Output the (X, Y) coordinate of the center of the cell containing the given text.  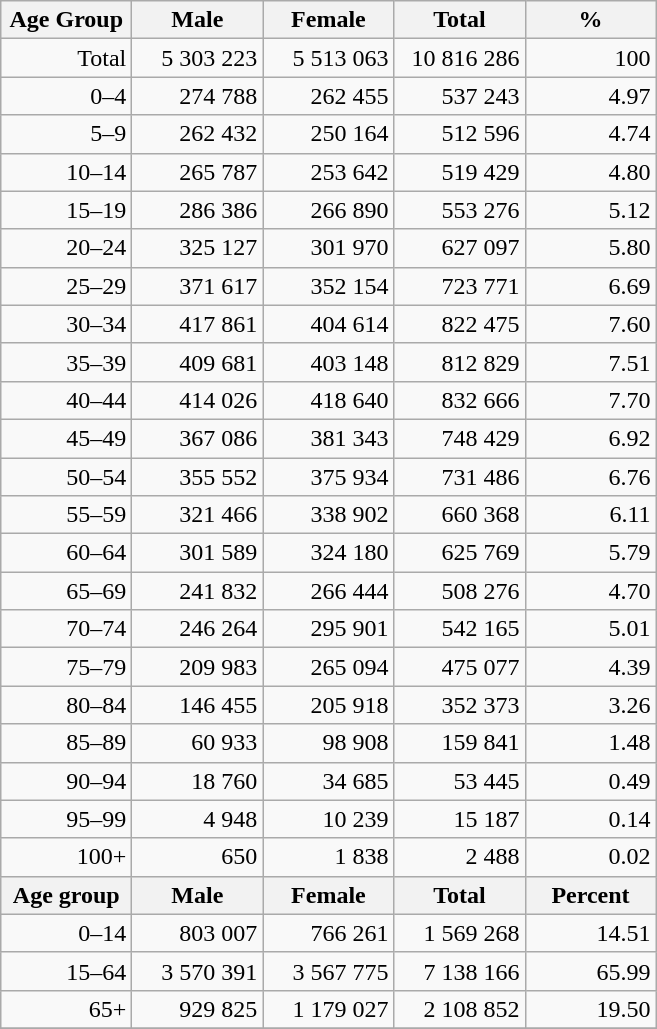
3 570 391 (198, 971)
159 841 (460, 743)
7 138 166 (460, 971)
10–14 (66, 172)
832 666 (460, 400)
812 829 (460, 362)
34 685 (328, 781)
75–79 (66, 667)
265 787 (198, 172)
325 127 (198, 248)
90–94 (66, 781)
209 983 (198, 667)
371 617 (198, 286)
15–19 (66, 210)
7.70 (590, 400)
748 429 (460, 438)
5.01 (590, 629)
205 918 (328, 705)
1 838 (328, 857)
519 429 (460, 172)
6.69 (590, 286)
295 901 (328, 629)
4 948 (198, 819)
6.92 (590, 438)
0–4 (66, 96)
0.02 (590, 857)
5–9 (66, 134)
100+ (66, 857)
14.51 (590, 933)
381 343 (328, 438)
Percent (590, 895)
553 276 (460, 210)
98 908 (328, 743)
35–39 (66, 362)
265 094 (328, 667)
10 816 286 (460, 58)
266 890 (328, 210)
404 614 (328, 324)
2 108 852 (460, 1009)
375 934 (328, 477)
355 552 (198, 477)
30–34 (66, 324)
367 086 (198, 438)
20–24 (66, 248)
7.51 (590, 362)
403 148 (328, 362)
4.97 (590, 96)
3.26 (590, 705)
65–69 (66, 591)
650 (198, 857)
65+ (66, 1009)
6.11 (590, 515)
Age Group (66, 20)
417 861 (198, 324)
0.49 (590, 781)
625 769 (460, 553)
0.14 (590, 819)
286 386 (198, 210)
70–74 (66, 629)
146 455 (198, 705)
10 239 (328, 819)
274 788 (198, 96)
4.70 (590, 591)
475 077 (460, 667)
85–89 (66, 743)
60 933 (198, 743)
% (590, 20)
803 007 (198, 933)
55–59 (66, 515)
241 832 (198, 591)
19.50 (590, 1009)
18 760 (198, 781)
5.80 (590, 248)
301 589 (198, 553)
45–49 (66, 438)
4.39 (590, 667)
2 488 (460, 857)
53 445 (460, 781)
15–64 (66, 971)
246 264 (198, 629)
7.60 (590, 324)
250 164 (328, 134)
321 466 (198, 515)
60–64 (66, 553)
100 (590, 58)
418 640 (328, 400)
1.48 (590, 743)
3 567 775 (328, 971)
512 596 (460, 134)
542 165 (460, 629)
6.76 (590, 477)
766 261 (328, 933)
50–54 (66, 477)
5 513 063 (328, 58)
723 771 (460, 286)
5 303 223 (198, 58)
352 154 (328, 286)
65.99 (590, 971)
80–84 (66, 705)
338 902 (328, 515)
15 187 (460, 819)
253 642 (328, 172)
95–99 (66, 819)
5.12 (590, 210)
301 970 (328, 248)
262 455 (328, 96)
929 825 (198, 1009)
1 569 268 (460, 933)
822 475 (460, 324)
4.74 (590, 134)
266 444 (328, 591)
409 681 (198, 362)
40–44 (66, 400)
660 368 (460, 515)
1 179 027 (328, 1009)
Age group (66, 895)
537 243 (460, 96)
324 180 (328, 553)
0–14 (66, 933)
25–29 (66, 286)
4.80 (590, 172)
262 432 (198, 134)
414 026 (198, 400)
352 373 (460, 705)
731 486 (460, 477)
627 097 (460, 248)
508 276 (460, 591)
5.79 (590, 553)
